Search for the cell housing the specified text and yield its (X, Y) center coordinate. 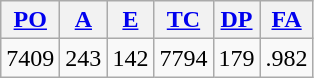
7409 (30, 58)
.982 (286, 58)
7794 (184, 58)
A (84, 20)
243 (84, 58)
DP (236, 20)
E (130, 20)
PO (30, 20)
142 (130, 58)
TC (184, 20)
179 (236, 58)
FA (286, 20)
